Output the (X, Y) coordinate of the center of the cell containing the given text.  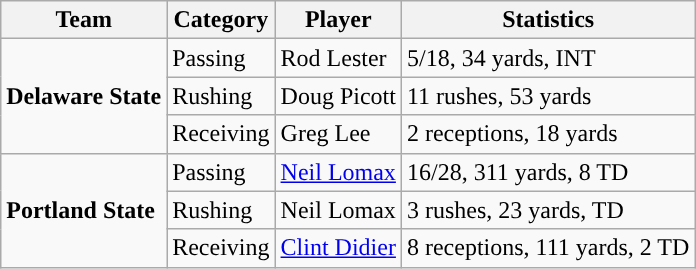
Rod Lester (338, 58)
Doug Picott (338, 96)
11 rushes, 53 yards (548, 96)
8 receptions, 111 yards, 2 TD (548, 248)
Team (84, 20)
Category (221, 20)
3 rushes, 23 yards, TD (548, 210)
2 receptions, 18 yards (548, 134)
Delaware State (84, 96)
16/28, 311 yards, 8 TD (548, 172)
5/18, 34 yards, INT (548, 58)
Player (338, 20)
Statistics (548, 20)
Clint Didier (338, 248)
Greg Lee (338, 134)
Portland State (84, 210)
